Scan for the cell matching the given text and deliver its [X, Y] coordinate at center. 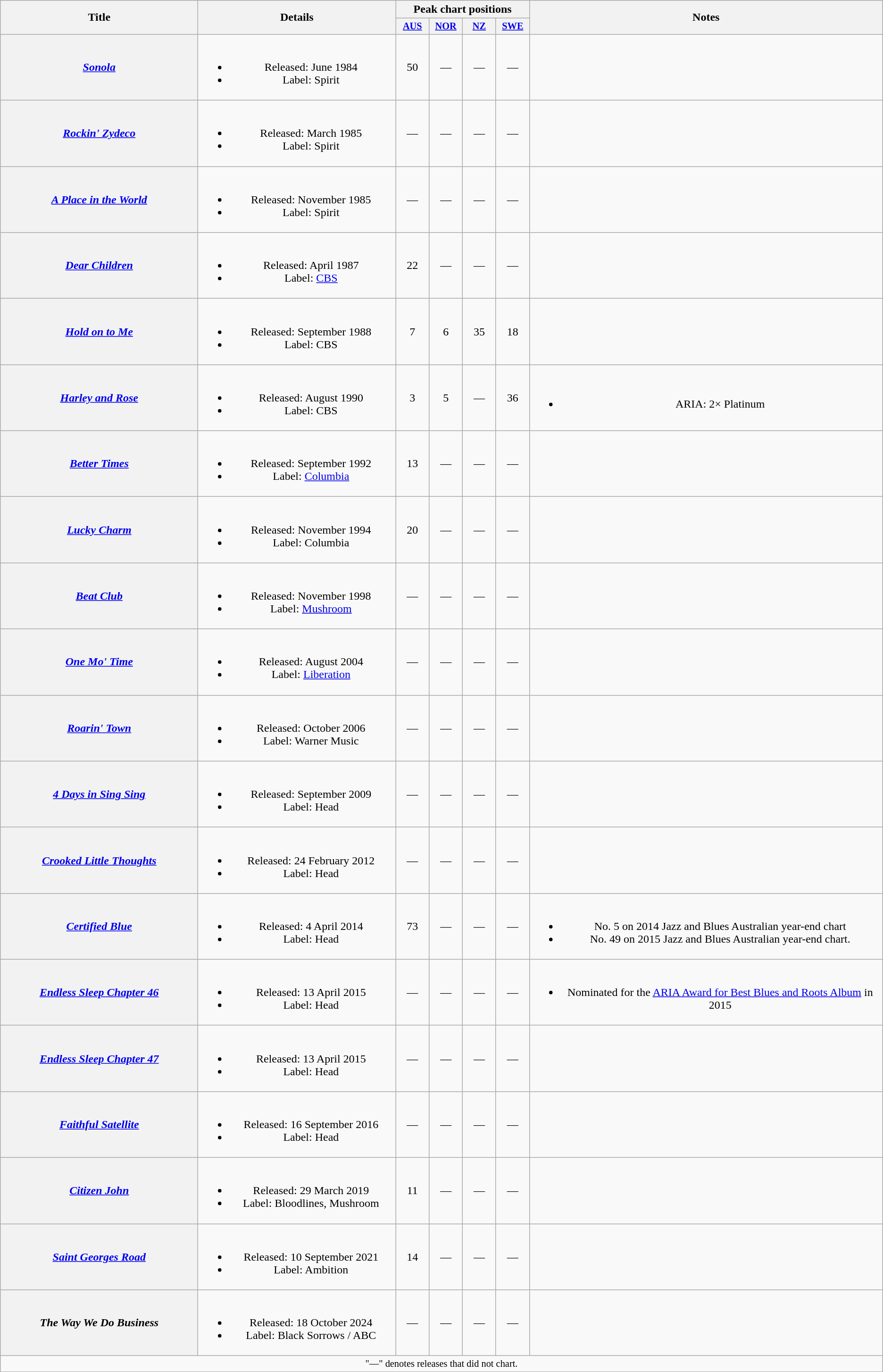
Rockin' Zydeco [99, 134]
Released: August 1990Label: CBS [297, 398]
A Place in the World [99, 200]
73 [412, 926]
Harley and Rose [99, 398]
Notes [706, 17]
Sonola [99, 67]
Title [99, 17]
13 [412, 464]
6 [446, 332]
Released: June 1984Label: Spirit [297, 67]
Nominated for the ARIA Award for Best Blues and Roots Album in 2015 [706, 992]
Hold on to Me [99, 332]
Released: September 1992Label: Columbia [297, 464]
The Way We Do Business [99, 1323]
Released: 10 September 2021Label: Ambition [297, 1257]
11 [412, 1191]
35 [479, 332]
20 [412, 530]
Details [297, 17]
Released: 24 February 2012Label: Head [297, 860]
36 [512, 398]
Released: September 1988Label: CBS [297, 332]
Better Times [99, 464]
ARIA: 2× Platinum [706, 398]
50 [412, 67]
Released: 18 October 2024Label: Black Sorrows / ABC [297, 1323]
Released: October 2006Label: Warner Music [297, 728]
Endless Sleep Chapter 47 [99, 1058]
SWE [512, 26]
Beat Club [99, 596]
No. 5 on 2014 Jazz and Blues Australian year-end chartNo. 49 on 2015 Jazz and Blues Australian year-end chart. [706, 926]
Released: November 1998Label: Mushroom [297, 596]
22 [412, 266]
Crooked Little Thoughts [99, 860]
Released: September 2009Label: Head [297, 794]
Citizen John [99, 1191]
Faithful Satellite [99, 1124]
Released: August 2004Label: Liberation [297, 662]
Roarin' Town [99, 728]
Lucky Charm [99, 530]
One Mo' Time [99, 662]
Released: April 1987Label: CBS [297, 266]
5 [446, 398]
Released: 16 September 2016Label: Head [297, 1124]
"—" denotes releases that did not chart. [441, 1364]
NZ [479, 26]
Endless Sleep Chapter 46 [99, 992]
7 [412, 332]
NOR [446, 26]
3 [412, 398]
14 [412, 1257]
Released: 29 March 2019Label: Bloodlines, Mushroom [297, 1191]
Released: March 1985Label: Spirit [297, 134]
Released: 4 April 2014Label: Head [297, 926]
Released: November 1985Label: Spirit [297, 200]
Saint Georges Road [99, 1257]
AUS [412, 26]
18 [512, 332]
Peak chart positions [462, 9]
Released: November 1994Label: Columbia [297, 530]
4 Days in Sing Sing [99, 794]
Certified Blue [99, 926]
Dear Children [99, 266]
